From the cell containing the given text, extract its center point as [x, y] coordinate. 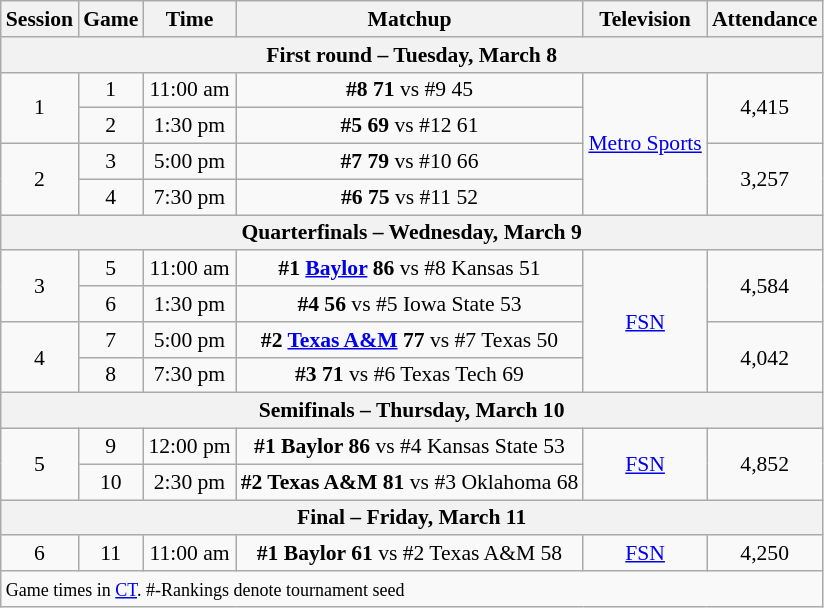
3,257 [765, 180]
7 [110, 340]
#1 Baylor 86 vs #4 Kansas State 53 [410, 447]
#2 Texas A&M 81 vs #3 Oklahoma 68 [410, 482]
2:30 pm [189, 482]
Game [110, 19]
#1 Baylor 86 vs #8 Kansas 51 [410, 269]
11 [110, 554]
Semifinals – Thursday, March 10 [412, 411]
Game times in CT. #-Rankings denote tournament seed [412, 589]
#8 71 vs #9 45 [410, 90]
#1 Baylor 61 vs #2 Texas A&M 58 [410, 554]
4,250 [765, 554]
8 [110, 375]
4,584 [765, 286]
10 [110, 482]
Time [189, 19]
#3 71 vs #6 Texas Tech 69 [410, 375]
4,042 [765, 358]
#5 69 vs #12 61 [410, 126]
Final – Friday, March 11 [412, 518]
#2 Texas A&M 77 vs #7 Texas 50 [410, 340]
#4 56 vs #5 Iowa State 53 [410, 304]
12:00 pm [189, 447]
Metro Sports [644, 143]
#7 79 vs #10 66 [410, 162]
#6 75 vs #11 52 [410, 197]
Television [644, 19]
Session [40, 19]
Quarterfinals – Wednesday, March 9 [412, 233]
4,415 [765, 108]
First round – Tuesday, March 8 [412, 55]
Matchup [410, 19]
Attendance [765, 19]
4,852 [765, 464]
9 [110, 447]
